Capture the cell that displays the provided text and extract its [x, y] central coordinate. 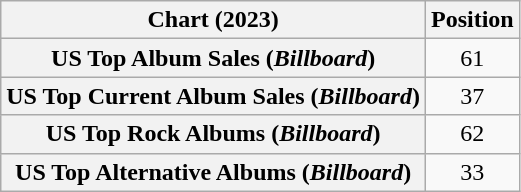
US Top Rock Albums (Billboard) [214, 134]
US Top Album Sales (Billboard) [214, 58]
US Top Alternative Albums (Billboard) [214, 172]
Chart (2023) [214, 20]
37 [472, 96]
61 [472, 58]
US Top Current Album Sales (Billboard) [214, 96]
62 [472, 134]
Position [472, 20]
33 [472, 172]
